Scan for the cell matching the given text and deliver its (x, y) coordinate at center. 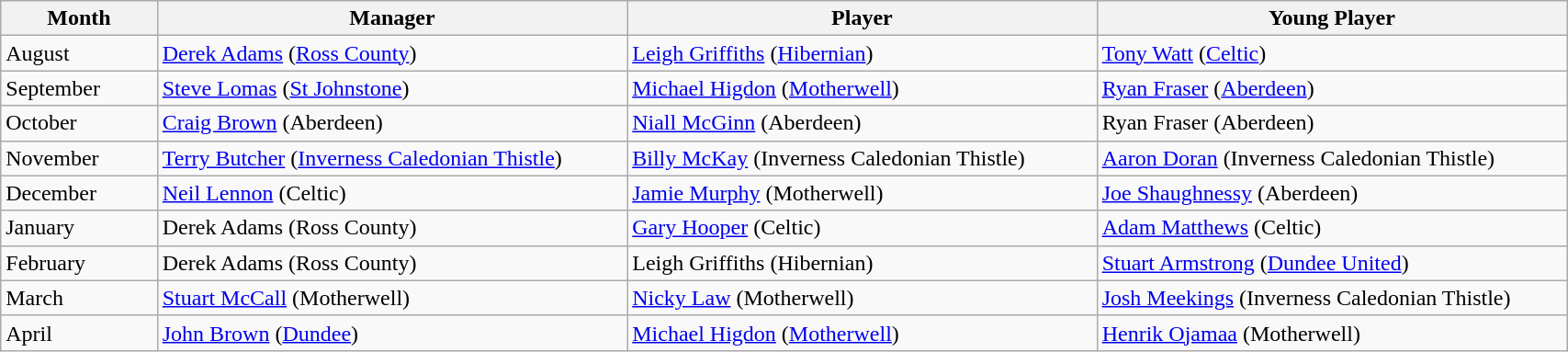
Aaron Doran (Inverness Caledonian Thistle) (1332, 158)
Young Player (1332, 18)
Player (862, 18)
Month (79, 18)
Tony Watt (Celtic) (1332, 53)
January (79, 228)
Manager (391, 18)
Henrik Ojamaa (Motherwell) (1332, 333)
Josh Meekings (Inverness Caledonian Thistle) (1332, 298)
November (79, 158)
Jamie Murphy (Motherwell) (862, 193)
February (79, 263)
Steve Lomas (St Johnstone) (391, 88)
Billy McKay (Inverness Caledonian Thistle) (862, 158)
John Brown (Dundee) (391, 333)
Joe Shaughnessy (Aberdeen) (1332, 193)
September (79, 88)
August (79, 53)
Nicky Law (Motherwell) (862, 298)
Gary Hooper (Celtic) (862, 228)
Terry Butcher (Inverness Caledonian Thistle) (391, 158)
Stuart Armstrong (Dundee United) (1332, 263)
March (79, 298)
Adam Matthews (Celtic) (1332, 228)
April (79, 333)
October (79, 123)
Stuart McCall (Motherwell) (391, 298)
Craig Brown (Aberdeen) (391, 123)
December (79, 193)
Neil Lennon (Celtic) (391, 193)
Niall McGinn (Aberdeen) (862, 123)
